Locate the cell with the specified text and output its (x, y) center coordinate. 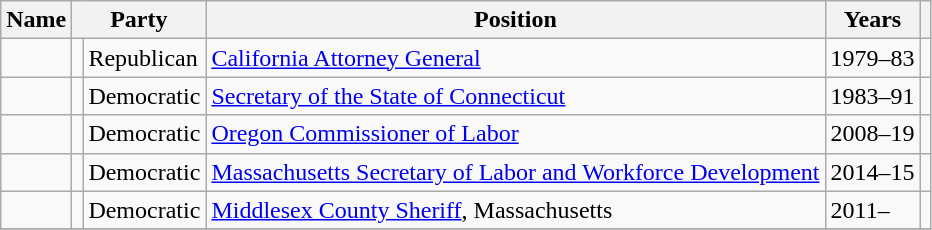
Massachusetts Secretary of Labor and Workforce Development (516, 172)
Years (872, 20)
Party (139, 20)
Oregon Commissioner of Labor (516, 134)
2011– (872, 210)
Republican (144, 58)
Secretary of the State of Connecticut (516, 96)
1979–83 (872, 58)
2008–19 (872, 134)
2014–15 (872, 172)
Name (36, 20)
California Attorney General (516, 58)
1983–91 (872, 96)
Middlesex County Sheriff, Massachusetts (516, 210)
Position (516, 20)
